From the cell containing the given text, extract its center point as (X, Y) coordinate. 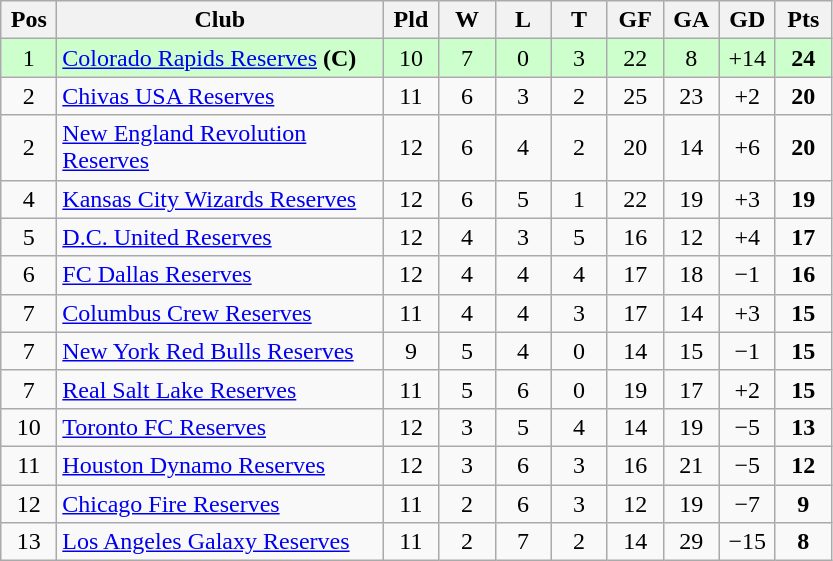
Pts (803, 20)
Los Angeles Galaxy Reserves (220, 542)
Toronto FC Reserves (220, 427)
D.C. United Reserves (220, 237)
GD (747, 20)
Colorado Rapids Reserves (C) (220, 58)
Pld (411, 20)
New York Red Bulls Reserves (220, 351)
GF (635, 20)
Columbus Crew Reserves (220, 313)
W (467, 20)
Kansas City Wizards Reserves (220, 199)
−15 (747, 542)
Pos (29, 20)
−7 (747, 503)
18 (691, 275)
Chicago Fire Reserves (220, 503)
L (523, 20)
29 (691, 542)
Real Salt Lake Reserves (220, 389)
Houston Dynamo Reserves (220, 465)
23 (691, 96)
Club (220, 20)
GA (691, 20)
T (579, 20)
21 (691, 465)
+4 (747, 237)
+6 (747, 148)
New England Revolution Reserves (220, 148)
+14 (747, 58)
Chivas USA Reserves (220, 96)
FC Dallas Reserves (220, 275)
24 (803, 58)
25 (635, 96)
